For the text-containing cell, return its midpoint in (X, Y) coordinate format. 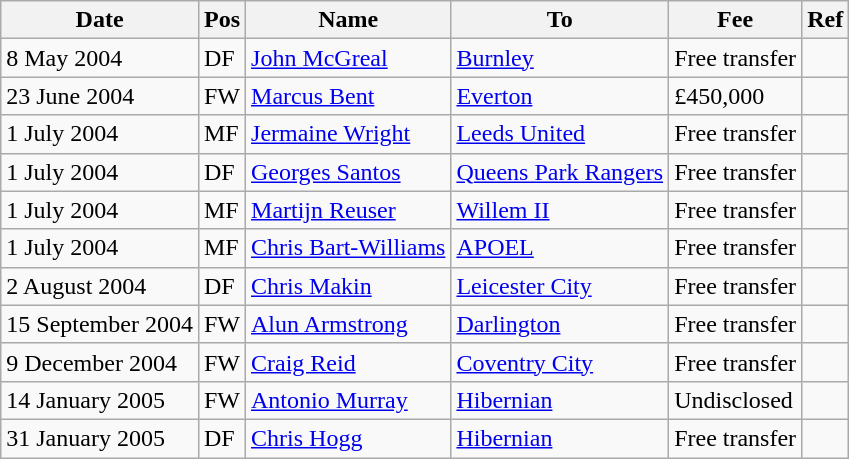
9 December 2004 (100, 362)
Pos (222, 20)
31 January 2005 (100, 438)
Georges Santos (348, 172)
Undisclosed (736, 400)
To (560, 20)
Alun Armstrong (348, 324)
Darlington (560, 324)
Willem II (560, 210)
Jermaine Wright (348, 134)
Name (348, 20)
Everton (560, 96)
23 June 2004 (100, 96)
Leicester City (560, 286)
14 January 2005 (100, 400)
Chris Hogg (348, 438)
15 September 2004 (100, 324)
Leeds United (560, 134)
Date (100, 20)
Antonio Murray (348, 400)
Fee (736, 20)
Chris Makin (348, 286)
Craig Reid (348, 362)
Burnley (560, 58)
Chris Bart-Williams (348, 248)
£450,000 (736, 96)
Martijn Reuser (348, 210)
8 May 2004 (100, 58)
Marcus Bent (348, 96)
Queens Park Rangers (560, 172)
Coventry City (560, 362)
APOEL (560, 248)
2 August 2004 (100, 286)
John McGreal (348, 58)
Ref (826, 20)
